Determine the [x, y] coordinate at the center of the cell enclosing the given text.  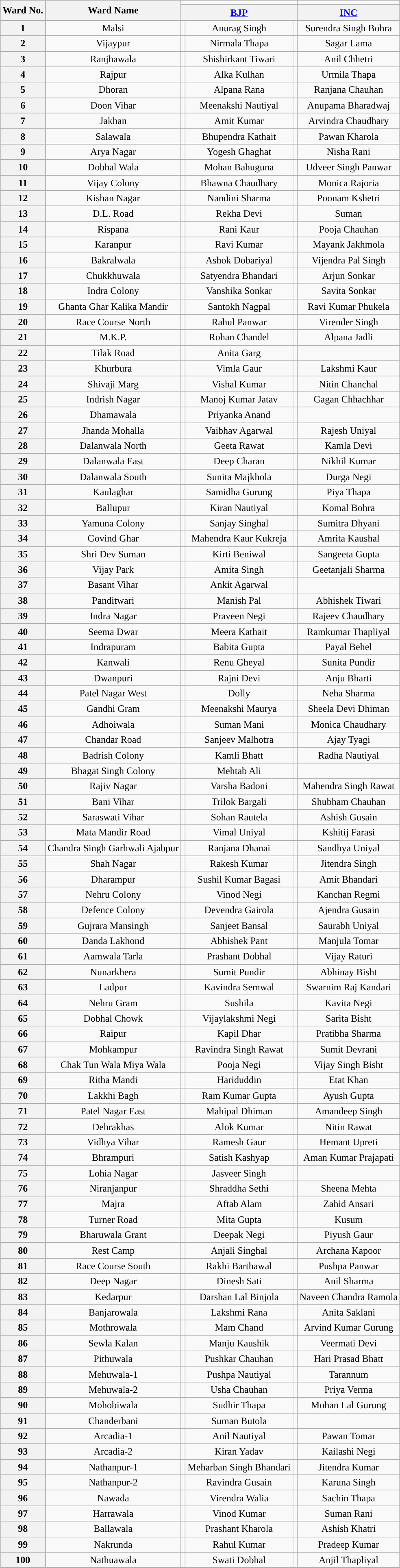
Shishirkant Tiwari [239, 59]
Archana Kapoor [348, 1250]
Yogesh Ghaghat [239, 152]
Nisha Rani [348, 152]
Kshitij Farasi [348, 833]
Swati Dobhal [239, 1560]
Vaibhav Agarwal [239, 431]
40 [23, 631]
Vishal Kumar [239, 384]
Sandhya Uniyal [348, 848]
8 [23, 136]
Rajeev Chaudhary [348, 616]
Suman Mani [239, 724]
96 [23, 1498]
75 [23, 1173]
12 [23, 198]
Indrapuram [113, 647]
Adhoiwala [113, 724]
11 [23, 183]
Jitendra Kumar [348, 1467]
Kiran Nautiyal [239, 508]
Shraddha Sethi [239, 1189]
Ravi Kumar Phukela [348, 307]
Vijaylakshmi Negi [239, 1018]
60 [23, 941]
Ballawala [113, 1529]
Abhishek Pant [239, 941]
Ajay Tyagi [348, 740]
Suman Butola [239, 1421]
Shri Dev Suman [113, 554]
Mohan Lal Gurung [348, 1405]
Ritha Mandi [113, 1080]
20 [23, 322]
Deep Nagar [113, 1281]
Tarannum [348, 1374]
Sarita Bisht [348, 1018]
88 [23, 1374]
Arvindra Chaudhary [348, 121]
Kiran Yadav [239, 1452]
92 [23, 1436]
Anjil Thapliyal [348, 1560]
Patel Nagar West [113, 694]
Majra [113, 1204]
Ranjana Dhanai [239, 848]
Shivaji Marg [113, 384]
Chanderbani [113, 1421]
Tilak Road [113, 353]
Kamli Bhatt [239, 755]
Kanwali [113, 662]
Kirti Beniwal [239, 554]
25 [23, 399]
Meharban Singh Bhandari [239, 1467]
46 [23, 724]
42 [23, 662]
18 [23, 291]
82 [23, 1281]
Indrish Nagar [113, 399]
Chandra Singh Garhwali Ajabpur [113, 848]
Praveen Negi [239, 616]
Ward No. [23, 11]
Saraswati Vihar [113, 817]
44 [23, 694]
Sanjeev Malhotra [239, 740]
Kanchan Regmi [348, 894]
100 [23, 1560]
Vijay Raturi [348, 957]
47 [23, 740]
83 [23, 1297]
Malsi [113, 28]
Raipur [113, 1034]
Anita Garg [239, 353]
19 [23, 307]
Rakhi Barthawal [239, 1266]
Nikhil Kumar [348, 461]
69 [23, 1080]
Savita Sonkar [348, 291]
Sheena Mehta [348, 1189]
Chandar Road [113, 740]
Radha Nautiyal [348, 755]
Varsha Badoni [239, 786]
Nawada [113, 1498]
Pushpa Panwar [348, 1266]
Chak Tun Wala Miya Wala [113, 1065]
Abhinay Bisht [348, 972]
72 [23, 1127]
Vimal Uniyal [239, 833]
Meenakshi Maurya [239, 709]
Pithuwala [113, 1359]
Chukkhuwala [113, 276]
Anita Saklani [348, 1312]
Anil Nautiyal [239, 1436]
Anil Sharma [348, 1281]
Panditwari [113, 600]
Shah Nagar [113, 863]
Mayank Jakhmola [348, 245]
Priya Verma [348, 1390]
Aamwala Tarla [113, 957]
Sewla Kalan [113, 1343]
Anjali Singhal [239, 1250]
80 [23, 1250]
59 [23, 926]
Race Course North [113, 322]
Dwanpuri [113, 678]
INC [348, 13]
Indra Nagar [113, 616]
14 [23, 229]
Bhawna Chaudhary [239, 183]
Rahul Kumar [239, 1544]
Kailashi Negi [348, 1452]
Mahipal Dhiman [239, 1111]
Patel Nagar East [113, 1111]
Sunita Pundir [348, 662]
Meera Kathait [239, 631]
Hemant Upreti [348, 1142]
Pooja Chauhan [348, 229]
Sheela Devi Dhiman [348, 709]
Prashant Dobhal [239, 957]
Bakralwala [113, 260]
Nandini Sharma [239, 198]
35 [23, 554]
Rispana [113, 229]
Virendra Walia [239, 1498]
Niranjanpur [113, 1189]
Doon Vihar [113, 105]
Jhanda Mohalla [113, 431]
Race Course South [113, 1266]
Rest Camp [113, 1250]
76 [23, 1189]
Pawan Kharola [348, 136]
Ravindra Singh Rawat [239, 1049]
Dobhal Wala [113, 167]
36 [23, 570]
Dalanwala South [113, 477]
78 [23, 1220]
Arcadia-2 [113, 1452]
Vijay Singh Bisht [348, 1065]
54 [23, 848]
Kavindra Semwal [239, 987]
21 [23, 337]
Karanpur [113, 245]
Ravi Kumar [239, 245]
99 [23, 1544]
Jasveer Singh [239, 1173]
28 [23, 446]
Kavita Negi [348, 1003]
84 [23, 1312]
45 [23, 709]
Devendra Gairola [239, 910]
Alpana Jadli [348, 337]
Piya Thapa [348, 492]
79 [23, 1235]
Kishan Nagar [113, 198]
Pratibha Sharma [348, 1034]
Lakshmi Kaur [348, 368]
50 [23, 786]
38 [23, 600]
Banjarowala [113, 1312]
Ranjana Chauhan [348, 90]
77 [23, 1204]
Payal Behel [348, 647]
Udveer Singh Panwar [348, 167]
Samidha Gurung [239, 492]
Satish Kashyap [239, 1157]
16 [23, 260]
32 [23, 508]
Naveen Chandra Ramola [348, 1297]
98 [23, 1529]
Durga Negi [348, 477]
Kedarpur [113, 1297]
67 [23, 1049]
Aman Kumar Prajapati [348, 1157]
Mahendra Kaur Kukreja [239, 539]
Basant Vihar [113, 585]
81 [23, 1266]
Lakkhi Bagh [113, 1096]
63 [23, 987]
Dinesh Sati [239, 1281]
Rohan Chandel [239, 337]
85 [23, 1328]
1 [23, 28]
Gandhi Gram [113, 709]
33 [23, 523]
Virender Singh [348, 322]
Pushkar Chauhan [239, 1359]
Vimla Gaur [239, 368]
Amit Bhandari [348, 879]
Vijay Park [113, 570]
39 [23, 616]
62 [23, 972]
Rajesh Uniyal [348, 431]
Kusum [348, 1220]
55 [23, 863]
Santokh Nagpal [239, 307]
Dhoran [113, 90]
Manish Pal [239, 600]
49 [23, 771]
Lakshmi Rana [239, 1312]
Ballupur [113, 508]
7 [23, 121]
Jitendra Singh [348, 863]
23 [23, 368]
Monica Chaudhary [348, 724]
Mehuwala-1 [113, 1374]
Arya Nagar [113, 152]
Ankit Agarwal [239, 585]
43 [23, 678]
Deep Charan [239, 461]
30 [23, 477]
Arcadia-1 [113, 1436]
Sumit Pundir [239, 972]
Geeta Rawat [239, 446]
Mohkampur [113, 1049]
95 [23, 1483]
Komal Bohra [348, 508]
Sushila [239, 1003]
Pooja Negi [239, 1065]
Ashish Gusain [348, 817]
Suman [348, 214]
10 [23, 167]
4 [23, 74]
26 [23, 415]
Amita Singh [239, 570]
87 [23, 1359]
6 [23, 105]
Dalanwala East [113, 461]
Dehrakhas [113, 1127]
89 [23, 1390]
Salawala [113, 136]
90 [23, 1405]
91 [23, 1421]
Sumitra Dhyani [348, 523]
Nitin Rawat [348, 1127]
65 [23, 1018]
Vijaypur [113, 43]
Rahul Panwar [239, 322]
Arvind Kumar Gurung [348, 1328]
Lohia Nagar [113, 1173]
Abhishek Tiwari [348, 600]
Ward Name [113, 11]
Rajni Devi [239, 678]
Vanshika Sonkar [239, 291]
Suman Rani [348, 1514]
Sushil Kumar Bagasi [239, 879]
Sohan Rautela [239, 817]
Ramkumar Thapliyal [348, 631]
2 [23, 43]
Mohan Bahuguna [239, 167]
Vinod Negi [239, 894]
Kamla Devi [348, 446]
Trilok Bargali [239, 802]
Sunita Majkhola [239, 477]
Hariduddin [239, 1080]
Defence Colony [113, 910]
Ajendra Gusain [348, 910]
24 [23, 384]
52 [23, 817]
Harrawala [113, 1514]
Ayush Gupta [348, 1096]
Nakrunda [113, 1544]
3 [23, 59]
Jakhan [113, 121]
Zahid Ansari [348, 1204]
Manoj Kumar Jatav [239, 399]
58 [23, 910]
Rekha Devi [239, 214]
Anurag Singh [239, 28]
Vijendra Pal Singh [348, 260]
Etat Khan [348, 1080]
Kapil Dhar [239, 1034]
Vidhya Vihar [113, 1142]
61 [23, 957]
Nunarkhera [113, 972]
Khurbura [113, 368]
Bharuwala Grant [113, 1235]
Sumit Devrani [348, 1049]
Veermati Devi [348, 1343]
Rajpur [113, 74]
Satyendra Bhandari [239, 276]
Priyanka Anand [239, 415]
Mata Mandir Road [113, 833]
Manju Kaushik [239, 1343]
BJP [239, 13]
Anju Bharti [348, 678]
17 [23, 276]
13 [23, 214]
Amandeep Singh [348, 1111]
Monica Rajoria [348, 183]
Bhupendra Kathait [239, 136]
41 [23, 647]
Ramesh Gaur [239, 1142]
94 [23, 1467]
Anupama Bharadwaj [348, 105]
Ram Kumar Gupta [239, 1096]
Nathanpur-1 [113, 1467]
66 [23, 1034]
9 [23, 152]
Darshan Lal Binjola [239, 1297]
Dobhal Chowk [113, 1018]
Ghanta Ghar Kalika Mandir [113, 307]
Indra Colony [113, 291]
Gagan Chhachhar [348, 399]
Alok Kumar [239, 1127]
Govind Ghar [113, 539]
Sudhir Thapa [239, 1405]
Anil Chhetri [348, 59]
Rajiv Nagar [113, 786]
Vinod Kumar [239, 1514]
Ladpur [113, 987]
Meenakshi Nautiyal [239, 105]
Seema Dwar [113, 631]
Prashant Kharola [239, 1529]
Nathuawala [113, 1560]
Piyush Gaur [348, 1235]
Alka Kulhan [239, 74]
Bhagat Singh Colony [113, 771]
51 [23, 802]
Deepak Negi [239, 1235]
Turner Road [113, 1220]
Sachin Thapa [348, 1498]
Dhamawala [113, 415]
Mahendra Singh Rawat [348, 786]
Nehru Colony [113, 894]
Pawan Tomar [348, 1436]
22 [23, 353]
53 [23, 833]
Vijay Colony [113, 183]
Nitin Chanchal [348, 384]
27 [23, 431]
Mita Gupta [239, 1220]
Sanjeet Bansal [239, 926]
Pushpa Nautiyal [239, 1374]
Shubham Chauhan [348, 802]
Bani Vihar [113, 802]
64 [23, 1003]
37 [23, 585]
Danda Lakhond [113, 941]
Nathanpur-2 [113, 1483]
Mothrowala [113, 1328]
Bhrampuri [113, 1157]
Neha Sharma [348, 694]
D.L. Road [113, 214]
15 [23, 245]
Babita Gupta [239, 647]
Usha Chauhan [239, 1390]
48 [23, 755]
Mam Chand [239, 1328]
Dalanwala North [113, 446]
Poonam Kshetri [348, 198]
Dharampur [113, 879]
71 [23, 1111]
Geetanjali Sharma [348, 570]
Gujrara Mansingh [113, 926]
29 [23, 461]
Alpana Rana [239, 90]
Renu Gheyal [239, 662]
Rakesh Kumar [239, 863]
Nirmala Thapa [239, 43]
74 [23, 1157]
Sagar Lama [348, 43]
Hari Prasad Bhatt [348, 1359]
70 [23, 1096]
Ravindra Gusain [239, 1483]
Amit Kumar [239, 121]
Dolly [239, 694]
Amrita Kaushal [348, 539]
68 [23, 1065]
Mohobiwala [113, 1405]
Karuna Singh [348, 1483]
31 [23, 492]
Arjun Sonkar [348, 276]
Surendra Singh Bohra [348, 28]
73 [23, 1142]
Ashok Dobariyal [239, 260]
Kaulaghar [113, 492]
Sanjay Singhal [239, 523]
97 [23, 1514]
M.K.P. [113, 337]
Manjula Tomar [348, 941]
Aftab Alam [239, 1204]
86 [23, 1343]
34 [23, 539]
Swarnim Raj Kandari [348, 987]
Sangeeta Gupta [348, 554]
Pradeep Kumar [348, 1544]
Mehuwala-2 [113, 1390]
Urmila Thapa [348, 74]
Mehtab Ali [239, 771]
Badrish Colony [113, 755]
93 [23, 1452]
56 [23, 879]
Nehru Gram [113, 1003]
57 [23, 894]
Saurabh Uniyal [348, 926]
Ranjhawala [113, 59]
Rani Kaur [239, 229]
Ashish Khatri [348, 1529]
Yamuna Colony [113, 523]
5 [23, 90]
